Provide the [x, y] coordinate of the cell's center where the given text is located.  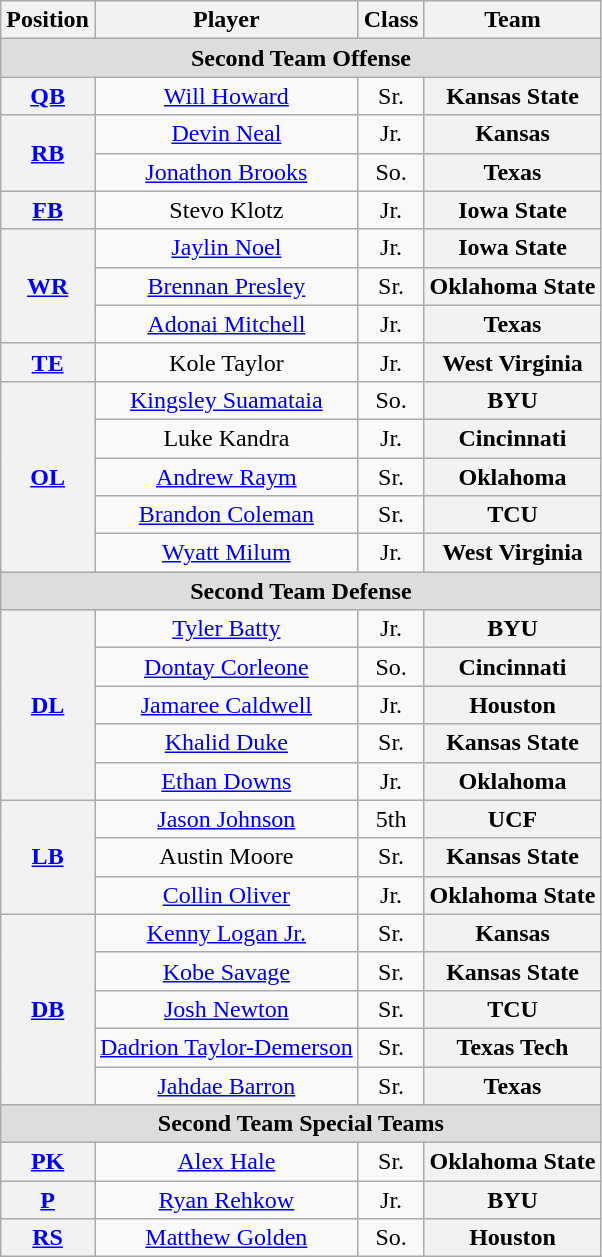
Kenny Logan Jr. [226, 933]
Josh Newton [226, 1009]
Ethan Downs [226, 781]
Texas Tech [512, 1047]
OL [48, 476]
Alex Hale [226, 1162]
Tyler Batty [226, 629]
Luke Kandra [226, 438]
DL [48, 705]
Will Howard [226, 96]
Second Team Defense [301, 591]
Stevo Klotz [226, 210]
Second Team Offense [301, 58]
Jahdae Barron [226, 1085]
Collin Oliver [226, 895]
Jamaree Caldwell [226, 705]
Position [48, 20]
Team [512, 20]
QB [48, 96]
Dadrion Taylor-Demerson [226, 1047]
Wyatt Milum [226, 553]
Jonathon Brooks [226, 172]
Jason Johnson [226, 819]
PK [48, 1162]
Matthew Golden [226, 1238]
WR [48, 286]
P [48, 1200]
LB [48, 857]
Devin Neal [226, 134]
Adonai Mitchell [226, 324]
Khalid Duke [226, 743]
RS [48, 1238]
Kobe Savage [226, 971]
Second Team Special Teams [301, 1124]
UCF [512, 819]
Andrew Raym [226, 477]
TE [48, 362]
Dontay Corleone [226, 667]
Kingsley Suamataia [226, 400]
Kole Taylor [226, 362]
Brandon Coleman [226, 515]
DB [48, 1009]
FB [48, 210]
Player [226, 20]
5th [391, 819]
Jaylin Noel [226, 248]
Brennan Presley [226, 286]
RB [48, 153]
Class [391, 20]
Austin Moore [226, 857]
Ryan Rehkow [226, 1200]
